Detect which cell encompasses the target text, then output its [X, Y] center coordinate. 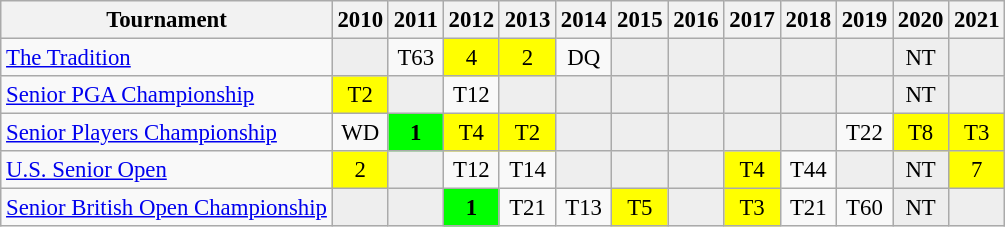
Senior British Open Championship [166, 208]
2010 [360, 20]
2011 [416, 20]
DQ [584, 58]
2015 [640, 20]
Senior Players Championship [166, 133]
Tournament [166, 20]
T5 [640, 208]
2012 [471, 20]
U.S. Senior Open [166, 170]
T60 [864, 208]
7 [977, 170]
WD [360, 133]
The Tradition [166, 58]
2014 [584, 20]
T14 [527, 170]
2016 [696, 20]
4 [471, 58]
2018 [808, 20]
T44 [808, 170]
2021 [977, 20]
2017 [752, 20]
Senior PGA Championship [166, 95]
2020 [920, 20]
T8 [920, 133]
T13 [584, 208]
T63 [416, 58]
T22 [864, 133]
2013 [527, 20]
2019 [864, 20]
